Scan for the cell matching the given text and deliver its [X, Y] coordinate at center. 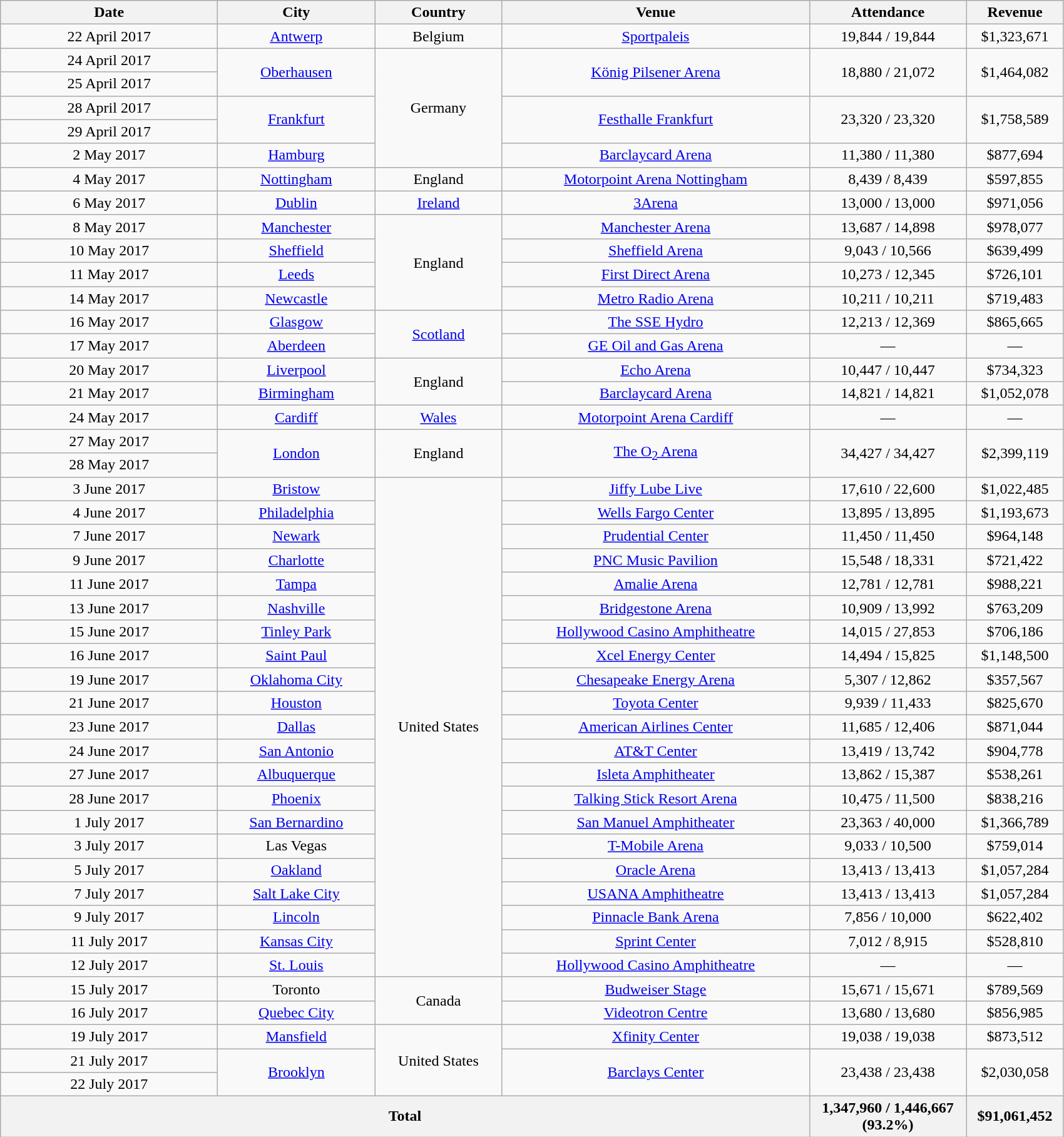
Wells Fargo Center [656, 512]
10,211 / 10,211 [888, 298]
19 June 2017 [109, 679]
Leeds [297, 274]
$877,694 [1015, 155]
$988,221 [1015, 584]
The SSE Hydro [656, 322]
Prudential Center [656, 536]
Dallas [297, 727]
Kansas City [297, 941]
Talking Stick Resort Arena [656, 798]
Liverpool [297, 370]
24 June 2017 [109, 751]
Xfinity Center [656, 1036]
Budweiser Stage [656, 989]
Videotron Centre [656, 1012]
3 June 2017 [109, 489]
21 June 2017 [109, 703]
$873,512 [1015, 1036]
9,033 / 10,500 [888, 846]
Germany [438, 108]
11,685 / 12,406 [888, 727]
13,000 / 13,000 [888, 203]
15,671 / 15,671 [888, 989]
16 June 2017 [109, 655]
USANA Amphitheatre [656, 894]
Jiffy Lube Live [656, 489]
10,273 / 12,345 [888, 274]
Philadelphia [297, 512]
Isleta Amphitheater [656, 775]
Sportpaleis [656, 36]
24 May 2017 [109, 417]
15 June 2017 [109, 631]
Birmingham [297, 394]
13,680 / 13,680 [888, 1012]
23,363 / 40,000 [888, 822]
König Pilsener Arena [656, 72]
9,939 / 11,433 [888, 703]
$763,209 [1015, 608]
7 July 2017 [109, 894]
Ireland [438, 203]
18,880 / 21,072 [888, 72]
$904,778 [1015, 751]
$1,193,673 [1015, 512]
34,427 / 34,427 [888, 453]
10,447 / 10,447 [888, 370]
City [297, 13]
Toyota Center [656, 703]
$719,483 [1015, 298]
9 June 2017 [109, 560]
15,548 / 18,331 [888, 560]
11,380 / 11,380 [888, 155]
14,494 / 15,825 [888, 655]
Nottingham [297, 179]
$1,052,078 [1015, 394]
27 June 2017 [109, 775]
28 April 2017 [109, 108]
21 July 2017 [109, 1061]
$964,148 [1015, 536]
1 July 2017 [109, 822]
11 June 2017 [109, 584]
Barclays Center [656, 1073]
$2,030,058 [1015, 1073]
Albuquerque [297, 775]
12,213 / 12,369 [888, 322]
Venue [656, 13]
11 May 2017 [109, 274]
Charlotte [297, 560]
First Direct Arena [656, 274]
$639,499 [1015, 250]
13,419 / 13,742 [888, 751]
$721,422 [1015, 560]
$538,261 [1015, 775]
Xcel Energy Center [656, 655]
Hamburg [297, 155]
4 May 2017 [109, 179]
$1,464,082 [1015, 72]
Sheffield [297, 250]
Motorpoint Arena Nottingham [656, 179]
Nashville [297, 608]
24 April 2017 [109, 60]
13,895 / 13,895 [888, 512]
9,043 / 10,566 [888, 250]
28 June 2017 [109, 798]
Toronto [297, 989]
Aberdeen [297, 346]
Date [109, 13]
Phoenix [297, 798]
16 July 2017 [109, 1012]
$91,061,452 [1015, 1116]
17 May 2017 [109, 346]
2 May 2017 [109, 155]
T-Mobile Arena [656, 846]
Sheffield Arena [656, 250]
$1,148,500 [1015, 655]
Newcastle [297, 298]
29 April 2017 [109, 131]
10 May 2017 [109, 250]
San Manuel Amphitheater [656, 822]
7,012 / 8,915 [888, 941]
Oakland [297, 870]
$2,399,119 [1015, 453]
$1,366,789 [1015, 822]
19 July 2017 [109, 1036]
PNC Music Pavilion [656, 560]
Mansfield [297, 1036]
Newark [297, 536]
Revenue [1015, 13]
4 June 2017 [109, 512]
Antwerp [297, 36]
Lincoln [297, 917]
7 June 2017 [109, 536]
14,015 / 27,853 [888, 631]
23,438 / 23,438 [888, 1073]
The O2 Arena [656, 453]
Amalie Arena [656, 584]
8 May 2017 [109, 227]
Las Vegas [297, 846]
AT&T Center [656, 751]
Salt Lake City [297, 894]
8,439 / 8,439 [888, 179]
Canada [438, 1001]
London [297, 453]
12,781 / 12,781 [888, 584]
Sprint Center [656, 941]
$978,077 [1015, 227]
$971,056 [1015, 203]
St. Louis [297, 965]
$865,665 [1015, 322]
19,038 / 19,038 [888, 1036]
21 May 2017 [109, 394]
3 July 2017 [109, 846]
Country [438, 13]
Attendance [888, 13]
19,844 / 19,844 [888, 36]
23 June 2017 [109, 727]
Oracle Arena [656, 870]
13,862 / 15,387 [888, 775]
20 May 2017 [109, 370]
$871,044 [1015, 727]
Oberhausen [297, 72]
7,856 / 10,000 [888, 917]
$357,567 [1015, 679]
Dublin [297, 203]
10,909 / 13,992 [888, 608]
Bridgestone Arena [656, 608]
Saint Paul [297, 655]
Cardiff [297, 417]
13 June 2017 [109, 608]
$838,216 [1015, 798]
22 July 2017 [109, 1084]
$1,758,589 [1015, 120]
22 April 2017 [109, 36]
$1,022,485 [1015, 489]
3Arena [656, 203]
13,687 / 14,898 [888, 227]
San Antonio [297, 751]
Frankfurt [297, 120]
Bristow [297, 489]
Scotland [438, 334]
Tinley Park [297, 631]
28 May 2017 [109, 465]
6 May 2017 [109, 203]
17,610 / 22,600 [888, 489]
14 May 2017 [109, 298]
10,475 / 11,500 [888, 798]
Houston [297, 703]
Motorpoint Arena Cardiff [656, 417]
$734,323 [1015, 370]
Echo Arena [656, 370]
Oklahoma City [297, 679]
1,347,960 / 1,446,667 (93.2%) [888, 1116]
American Airlines Center [656, 727]
$726,101 [1015, 274]
5 July 2017 [109, 870]
$528,810 [1015, 941]
25 April 2017 [109, 84]
Chesapeake Energy Arena [656, 679]
14,821 / 14,821 [888, 394]
GE Oil and Gas Arena [656, 346]
$706,186 [1015, 631]
Brooklyn [297, 1073]
9 July 2017 [109, 917]
$856,985 [1015, 1012]
Manchester [297, 227]
Festhalle Frankfurt [656, 120]
15 July 2017 [109, 989]
Wales [438, 417]
27 May 2017 [109, 441]
$1,323,671 [1015, 36]
16 May 2017 [109, 322]
Quebec City [297, 1012]
San Bernardino [297, 822]
23,320 / 23,320 [888, 120]
Metro Radio Arena [656, 298]
$789,569 [1015, 989]
Glasgow [297, 322]
Manchester Arena [656, 227]
Belgium [438, 36]
Tampa [297, 584]
Total [405, 1116]
12 July 2017 [109, 965]
$825,670 [1015, 703]
$597,855 [1015, 179]
11 July 2017 [109, 941]
5,307 / 12,862 [888, 679]
$622,402 [1015, 917]
11,450 / 11,450 [888, 536]
Pinnacle Bank Arena [656, 917]
$759,014 [1015, 846]
